Pinpoint the cell where the given text exists, returning its [X, Y] midpoint coordinate. 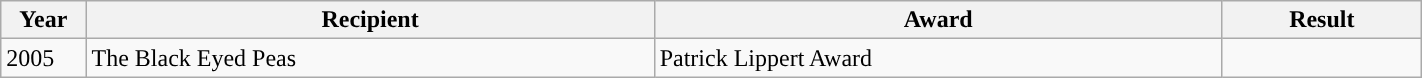
Year [44, 20]
Recipient [370, 20]
Result [1322, 20]
Award [938, 20]
The Black Eyed Peas [370, 58]
2005 [44, 58]
Patrick Lippert Award [938, 58]
